Return [X, Y] of the center of cell containing provided text 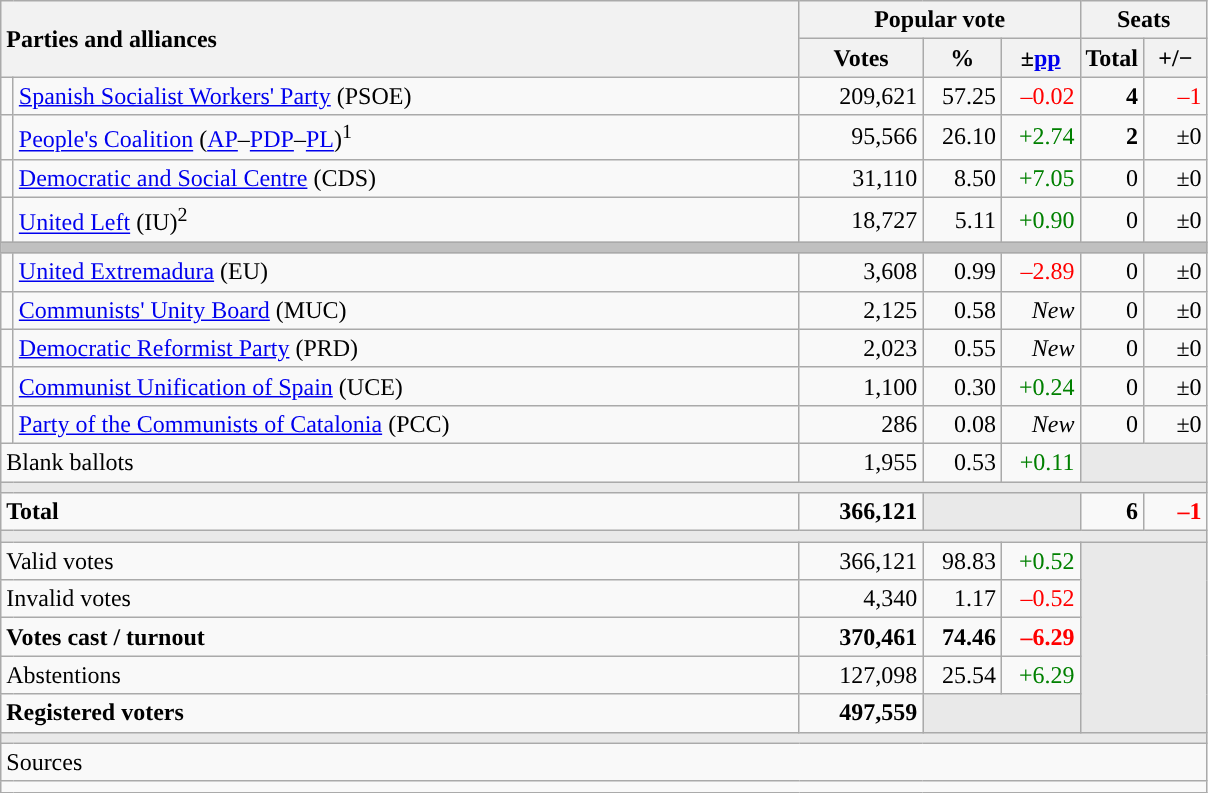
Communists' Unity Board (MUC) [406, 310]
18,727 [861, 220]
286 [861, 424]
497,559 [861, 713]
+7.05 [1040, 178]
370,461 [861, 637]
5.11 [962, 220]
Communist Unification of Spain (UCE) [406, 386]
United Left (IU)2 [406, 220]
0.55 [962, 348]
8.50 [962, 178]
–0.52 [1040, 599]
0.99 [962, 272]
31,110 [861, 178]
People's Coalition (AP–PDP–PL)1 [406, 138]
+2.74 [1040, 138]
Party of the Communists of Catalonia (PCC) [406, 424]
Popular vote [940, 20]
Seats [1144, 20]
0.30 [962, 386]
–0.02 [1040, 96]
26.10 [962, 138]
Abstentions [400, 675]
0.08 [962, 424]
127,098 [861, 675]
Invalid votes [400, 599]
% [962, 58]
+0.52 [1040, 561]
+0.24 [1040, 386]
4,340 [861, 599]
Democratic Reformist Party (PRD) [406, 348]
1,100 [861, 386]
±pp [1040, 58]
Parties and alliances [400, 39]
Registered voters [400, 713]
Sources [604, 762]
+0.11 [1040, 462]
6 [1112, 512]
3,608 [861, 272]
+/− [1176, 58]
+6.29 [1040, 675]
4 [1112, 96]
–2.89 [1040, 272]
2,125 [861, 310]
95,566 [861, 138]
Votes cast / turnout [400, 637]
25.54 [962, 675]
Blank ballots [400, 462]
Votes [861, 58]
209,621 [861, 96]
+0.90 [1040, 220]
98.83 [962, 561]
–6.29 [1040, 637]
74.46 [962, 637]
1.17 [962, 599]
United Extremadura (EU) [406, 272]
Valid votes [400, 561]
57.25 [962, 96]
2,023 [861, 348]
0.58 [962, 310]
2 [1112, 138]
Democratic and Social Centre (CDS) [406, 178]
Spanish Socialist Workers' Party (PSOE) [406, 96]
0.53 [962, 462]
1,955 [861, 462]
